From the cell containing the given text, extract its center point as (x, y) coordinate. 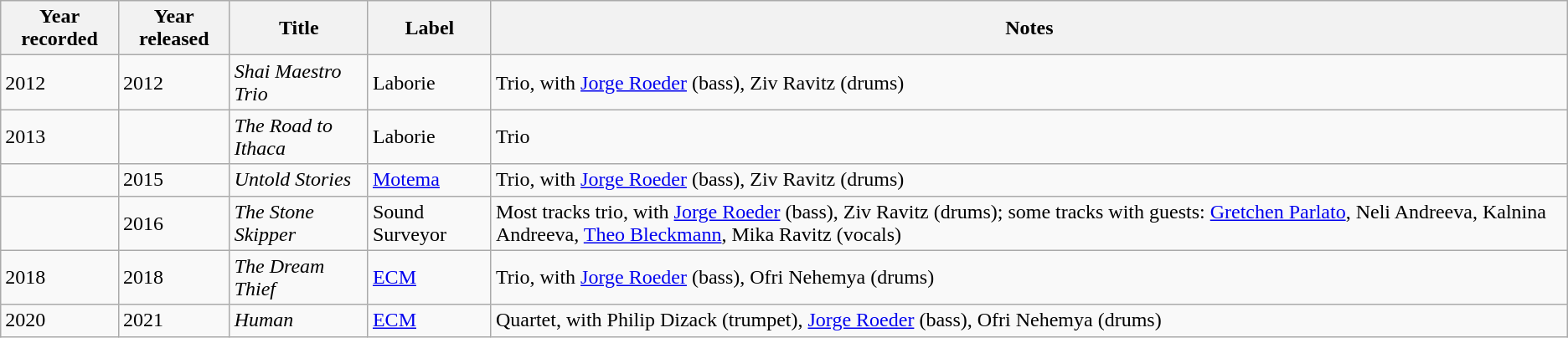
Year released (174, 28)
Sound Surveyor (429, 223)
Year recorded (60, 28)
2016 (174, 223)
Title (298, 28)
Shai Maestro Trio (298, 82)
2013 (60, 137)
Human (298, 320)
Untold Stories (298, 180)
The Dream Thief (298, 278)
Label (429, 28)
2020 (60, 320)
2021 (174, 320)
Trio, with Jorge Roeder (bass), Ofri Nehemya (drums) (1029, 278)
The Stone Skipper (298, 223)
Motema (429, 180)
Quartet, with Philip Dizack (trumpet), Jorge Roeder (bass), Ofri Nehemya (drums) (1029, 320)
Notes (1029, 28)
Trio (1029, 137)
2015 (174, 180)
The Road to Ithaca (298, 137)
